Detect which cell encompasses the target text, then output its (X, Y) center coordinate. 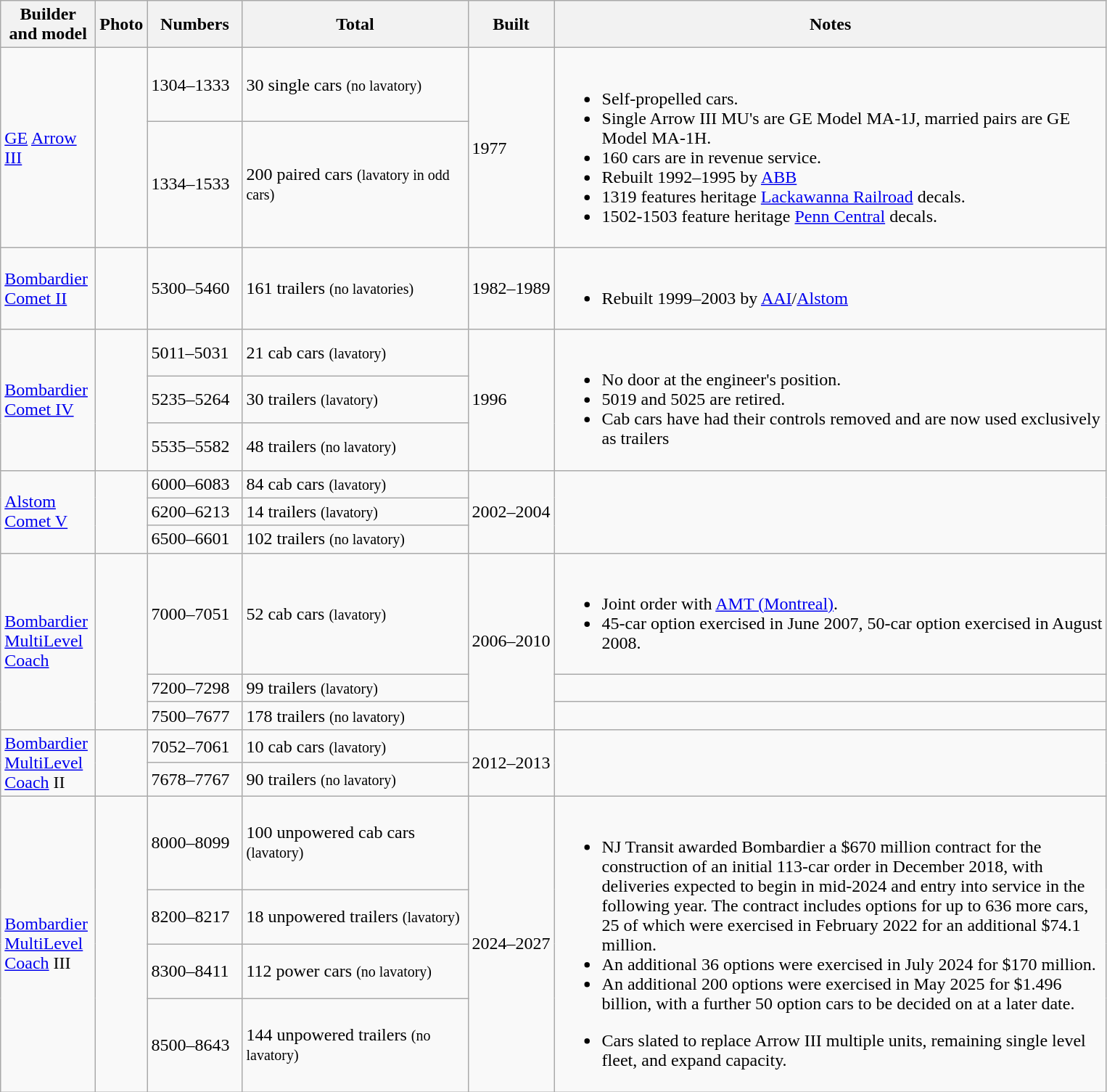
144 unpowered trailers (no lavatory) (355, 1045)
Joint order with AMT (Montreal).45-car option exercised in June 2007, 50-car option exercised in August 2008. (830, 614)
Alstom Comet V (48, 512)
8500–8643 (194, 1045)
7678–7767 (194, 779)
Notes (830, 25)
6200–6213 (194, 512)
200 paired cars (lavatory in odd cars) (355, 184)
Bombardier Comet II (48, 289)
7052–7061 (194, 746)
Photo (122, 25)
8200–8217 (194, 917)
90 trailers (no lavatory) (355, 779)
1977 (511, 148)
Built (511, 25)
2024–2027 (511, 943)
161 trailers (no lavatories) (355, 289)
6000–6083 (194, 484)
100 unpowered cab cars (lavatory) (355, 842)
1982–1989 (511, 289)
Builderand model (48, 25)
10 cab cars (lavatory) (355, 746)
2012–2013 (511, 763)
2002–2004 (511, 512)
GE Arrow III (48, 148)
7000–7051 (194, 614)
5011–5031 (194, 353)
112 power cars (no lavatory) (355, 971)
99 trailers (lavatory) (355, 688)
No door at the engineer's position.5019 and 5025 are retired.Cab cars have had their controls removed and are now used exclusively as trailers (830, 400)
1334–1533 (194, 184)
30 trailers (lavatory) (355, 401)
52 cab cars (lavatory) (355, 614)
102 trailers (no lavatory) (355, 539)
14 trailers (lavatory) (355, 512)
Bombardier MultiLevel Coach III (48, 943)
Bombardier MultiLevel Coach (48, 641)
30 single cars (no lavatory) (355, 85)
21 cab cars (lavatory) (355, 353)
Numbers (194, 25)
6500–6601 (194, 539)
8000–8099 (194, 842)
Rebuilt 1999–2003 by AAI/Alstom (830, 289)
48 trailers (no lavatory) (355, 447)
178 trailers (no lavatory) (355, 715)
7200–7298 (194, 688)
1304–1333 (194, 85)
5235–5264 (194, 401)
Total (355, 25)
7500–7677 (194, 715)
5535–5582 (194, 447)
Bombardier MultiLevel Coach II (48, 763)
8300–8411 (194, 971)
84 cab cars (lavatory) (355, 484)
1996 (511, 400)
5300–5460 (194, 289)
18 unpowered trailers (lavatory) (355, 917)
Bombardier Comet IV (48, 400)
2006–2010 (511, 641)
